Output the [X, Y] coordinate of the center of the cell containing the given text.  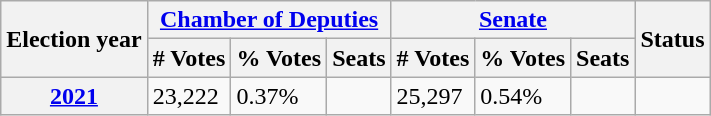
Status [672, 39]
Chamber of Deputies [269, 20]
23,222 [189, 96]
2021 [74, 96]
Senate [513, 20]
Election year [74, 39]
0.54% [523, 96]
25,297 [433, 96]
0.37% [279, 96]
